Return (x, y) of the center of cell containing provided text 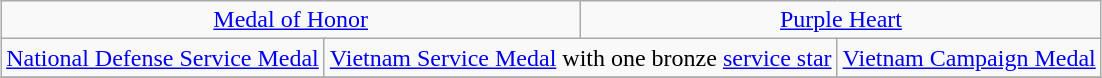
Medal of Honor (291, 20)
Vietnam Campaign Medal (969, 58)
Vietnam Service Medal with one bronze service star (580, 58)
National Defense Service Medal (163, 58)
Purple Heart (842, 20)
